Detect which cell encompasses the target text, then output its [x, y] center coordinate. 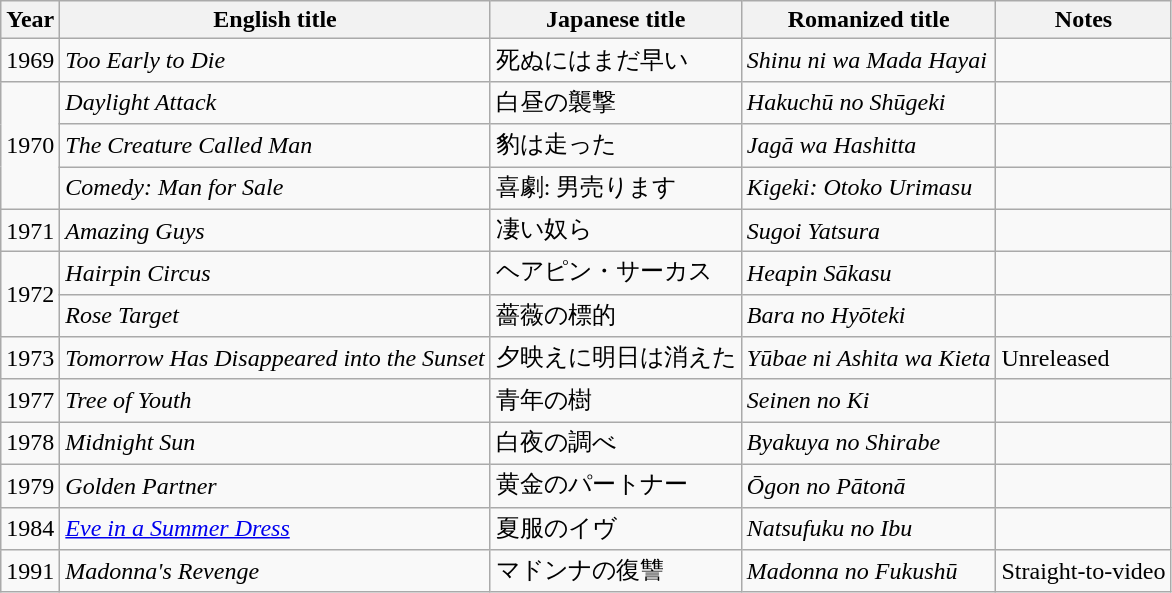
ヘアピン・サーカス [616, 274]
黄金のパートナー [616, 486]
Year [30, 20]
Daylight Attack [275, 102]
Tomorrow Has Disappeared into the Sunset [275, 358]
Madonna no Fukushū [868, 572]
1971 [30, 230]
Unreleased [1084, 358]
Shinu ni wa Mada Hayai [868, 60]
Hairpin Circus [275, 274]
Notes [1084, 20]
The Creature Called Man [275, 146]
Jagā wa Hashitta [868, 146]
喜劇: 男売ります [616, 188]
Eve in a Summer Dress [275, 528]
Amazing Guys [275, 230]
Yūbae ni Ashita wa Kieta [868, 358]
Romanized title [868, 20]
Heapin Sākasu [868, 274]
Byakuya no Shirabe [868, 444]
夏服のイヴ [616, 528]
Bara no Hyōteki [868, 316]
Straight-to-video [1084, 572]
夕映えに明日は消えた [616, 358]
死ぬにはまだ早い [616, 60]
1973 [30, 358]
1972 [30, 294]
1991 [30, 572]
1978 [30, 444]
1979 [30, 486]
Kigeki: Otoko Urimasu [868, 188]
Japanese title [616, 20]
Madonna's Revenge [275, 572]
Midnight Sun [275, 444]
Hakuchū no Shūgeki [868, 102]
白夜の調べ [616, 444]
凄い奴ら [616, 230]
Tree of Youth [275, 400]
Rose Target [275, 316]
Golden Partner [275, 486]
青年の樹 [616, 400]
Seinen no Ki [868, 400]
マドンナの復讐 [616, 572]
1977 [30, 400]
1970 [30, 145]
白昼の襲撃 [616, 102]
1984 [30, 528]
1969 [30, 60]
豹は走った [616, 146]
Too Early to Die [275, 60]
Comedy: Man for Sale [275, 188]
薔薇の標的 [616, 316]
English title [275, 20]
Natsufuku no Ibu [868, 528]
Ōgon no Pātonā [868, 486]
Sugoi Yatsura [868, 230]
